Pinpoint the cell where the given text exists, returning its [x, y] midpoint coordinate. 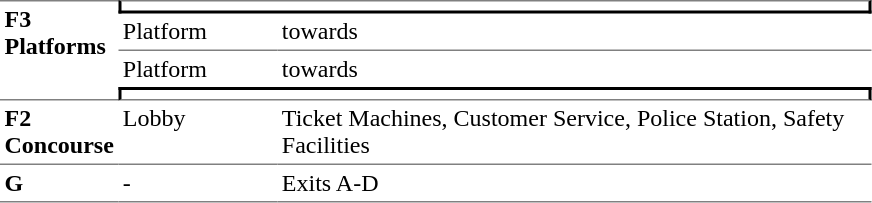
Ticket Machines, Customer Service, Police Station, Safety Facilities [574, 132]
F3Platforms [59, 50]
Lobby [198, 132]
Exits A-D [574, 184]
G [59, 184]
- [198, 184]
F2Concourse [59, 132]
